Find where the given text appears and provide that cell's center as (X, Y) coordinate. 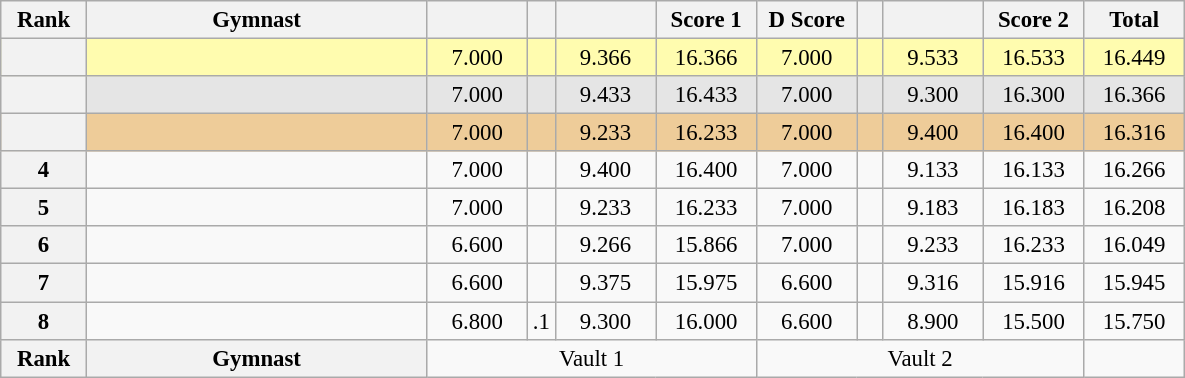
9.533 (934, 58)
4 (44, 170)
9.183 (934, 208)
9.366 (606, 58)
15.945 (1134, 283)
15.500 (1034, 321)
6.800 (478, 321)
9.433 (606, 95)
16.433 (706, 95)
7 (44, 283)
16.049 (1134, 245)
Vault 1 (592, 358)
D Score (806, 20)
15.916 (1034, 283)
6 (44, 245)
Score 2 (1034, 20)
15.750 (1134, 321)
15.866 (706, 245)
Score 1 (706, 20)
.1 (542, 321)
9.316 (934, 283)
16.000 (706, 321)
9.133 (934, 170)
16.533 (1034, 58)
16.183 (1034, 208)
5 (44, 208)
9.266 (606, 245)
16.208 (1134, 208)
9.375 (606, 283)
16.266 (1134, 170)
Vault 2 (920, 358)
16.300 (1034, 95)
15.975 (706, 283)
8 (44, 321)
8.900 (934, 321)
Total (1134, 20)
16.449 (1134, 58)
16.133 (1034, 170)
16.316 (1134, 133)
